Detect which cell encompasses the target text, then output its (X, Y) center coordinate. 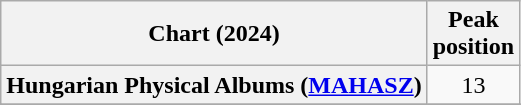
Chart (2024) (214, 34)
Hungarian Physical Albums (MAHASZ) (214, 85)
13 (473, 85)
Peakposition (473, 34)
